Detect which cell encompasses the target text, then output its (X, Y) center coordinate. 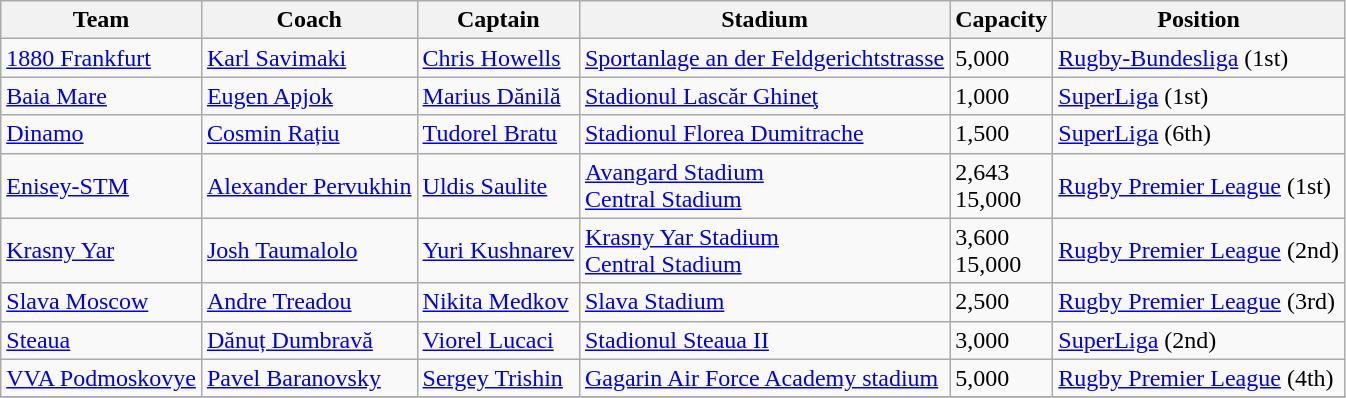
Slava Stadium (764, 302)
1880 Frankfurt (102, 58)
Gagarin Air Force Academy stadium (764, 378)
1,500 (1002, 134)
Stadium (764, 20)
Krasny Yar (102, 250)
2,643 15,000 (1002, 186)
Andre Treadou (309, 302)
Pavel Baranovsky (309, 378)
SuperLiga (6th) (1199, 134)
SuperLiga (2nd) (1199, 340)
3,600 15,000 (1002, 250)
Dinamo (102, 134)
Avangard Stadium Central Stadium (764, 186)
2,500 (1002, 302)
Eugen Apjok (309, 96)
Stadionul Lascăr Ghineţ (764, 96)
Position (1199, 20)
Sergey Trishin (498, 378)
Capacity (1002, 20)
Rugby Premier League (3rd) (1199, 302)
Baia Mare (102, 96)
Enisey-STM (102, 186)
Tudorel Bratu (498, 134)
Stadionul Florea Dumitrache (764, 134)
Slava Moscow (102, 302)
Nikita Medkov (498, 302)
Rugby Premier League (1st) (1199, 186)
Uldis Saulite (498, 186)
Cosmin Rațiu (309, 134)
Karl Savimaki (309, 58)
Sportanlage an der Feldgerichtstrasse (764, 58)
Steaua (102, 340)
Rugby Premier League (2nd) (1199, 250)
Captain (498, 20)
Viorel Lucaci (498, 340)
SuperLiga (1st) (1199, 96)
Team (102, 20)
Chris Howells (498, 58)
1,000 (1002, 96)
Marius Dănilă (498, 96)
Rugby Premier League (4th) (1199, 378)
Josh Taumalolo (309, 250)
Alexander Pervukhin (309, 186)
Dănuț Dumbravă (309, 340)
Rugby-Bundesliga (1st) (1199, 58)
VVA Podmoskovye (102, 378)
Coach (309, 20)
Stadionul Steaua II (764, 340)
Krasny Yar Stadium Central Stadium (764, 250)
Yuri Kushnarev (498, 250)
3,000 (1002, 340)
